Find where the given text appears and provide that cell's center as (X, Y) coordinate. 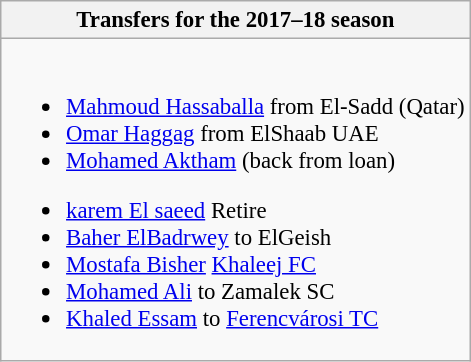
Transfers for the 2017–18 season (236, 20)
